Search for the cell housing the specified text and yield its [x, y] center coordinate. 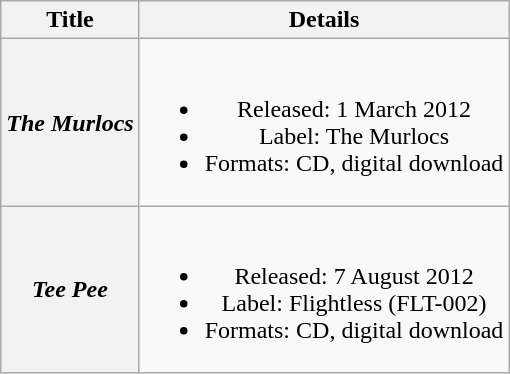
Tee Pee [70, 290]
Title [70, 20]
Released: 7 August 2012Label: Flightless (FLT-002)Formats: CD, digital download [324, 290]
Released: 1 March 2012Label: The MurlocsFormats: CD, digital download [324, 122]
Details [324, 20]
The Murlocs [70, 122]
